From the cell containing the given text, extract its center point as [x, y] coordinate. 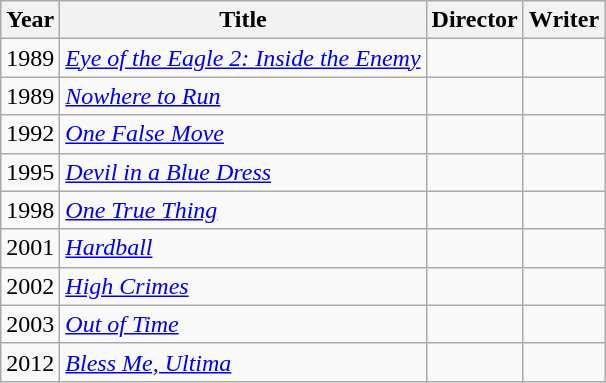
2001 [30, 248]
High Crimes [243, 286]
1995 [30, 172]
Year [30, 20]
2012 [30, 362]
Eye of the Eagle 2: Inside the Enemy [243, 58]
One True Thing [243, 210]
Out of Time [243, 324]
Title [243, 20]
One False Move [243, 134]
1992 [30, 134]
Writer [564, 20]
1998 [30, 210]
Bless Me, Ultima [243, 362]
Devil in a Blue Dress [243, 172]
Director [474, 20]
2002 [30, 286]
Hardball [243, 248]
2003 [30, 324]
Nowhere to Run [243, 96]
